Pinpoint the cell where the given text exists, returning its (X, Y) midpoint coordinate. 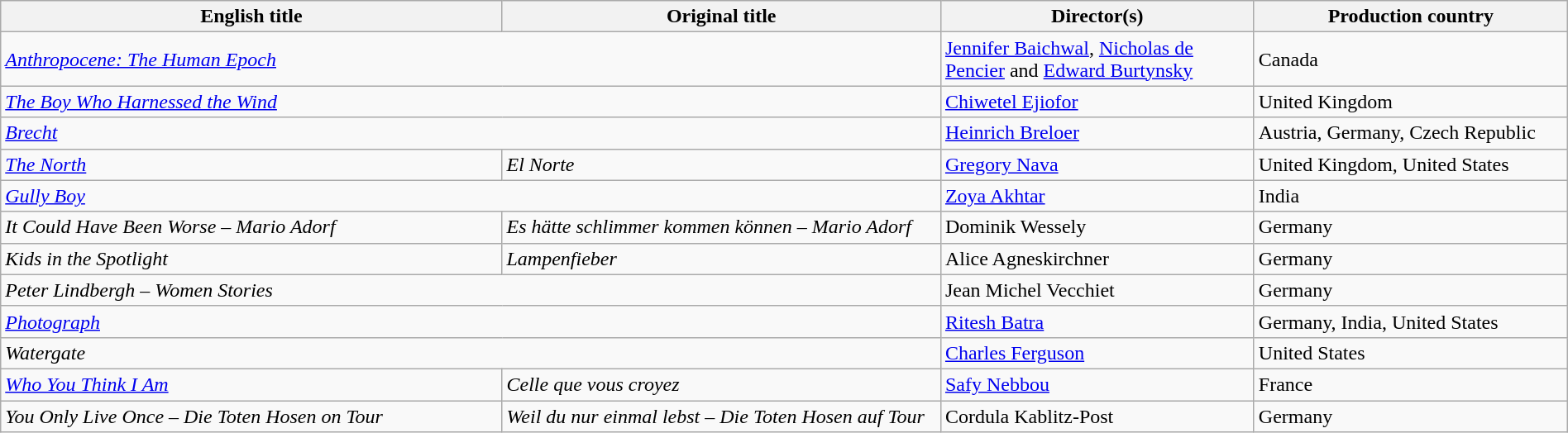
United Kingdom, United States (1411, 164)
Peter Lindbergh – Women Stories (471, 290)
The North (251, 164)
Chiwetel Ejiofor (1097, 102)
United Kingdom (1411, 102)
Production country (1411, 17)
France (1411, 384)
Cordula Kablitz-Post (1097, 416)
Canada (1411, 59)
Watergate (471, 353)
El Norte (721, 164)
Weil du nur einmal lebst – Die Toten Hosen auf Tour (721, 416)
Anthropocene: The Human Epoch (471, 59)
India (1411, 196)
The Boy Who Harnessed the Wind (471, 102)
Austria, Germany, Czech Republic (1411, 133)
Jean Michel Vecchiet (1097, 290)
Original title (721, 17)
Who You Think I Am (251, 384)
Ritesh Batra (1097, 321)
Jennifer Baichwal, Nicholas de Pencier and Edward Burtynsky (1097, 59)
English title (251, 17)
Celle que vous croyez (721, 384)
Kids in the Spotlight (251, 259)
Heinrich Breloer (1097, 133)
Gregory Nava (1097, 164)
Brecht (471, 133)
Alice Agneskirchner (1097, 259)
Gully Boy (471, 196)
You Only Live Once – Die Toten Hosen on Tour (251, 416)
United States (1411, 353)
Dominik Wessely (1097, 227)
Charles Ferguson (1097, 353)
Lampenfieber (721, 259)
It Could Have Been Worse – Mario Adorf (251, 227)
Germany, India, United States (1411, 321)
Photograph (471, 321)
Zoya Akhtar (1097, 196)
Director(s) (1097, 17)
Safy Nebbou (1097, 384)
Es hätte schlimmer kommen können – Mario Adorf (721, 227)
